Extract the [x, y] coordinate from the center of the cell holding the provided text.  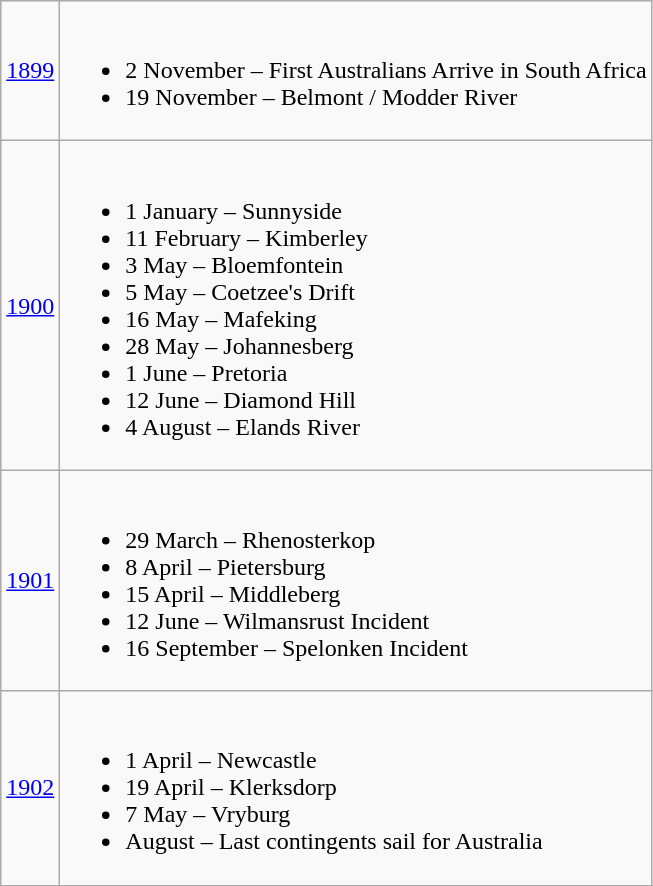
2 November – First Australians Arrive in South Africa19 November – Belmont / Modder River [356, 71]
29 March – Rhenosterkop8 April – Pietersburg15 April – Middleberg12 June – Wilmansrust Incident16 September – Spelonken Incident [356, 580]
1902 [30, 788]
1900 [30, 306]
1901 [30, 580]
1899 [30, 71]
1 April – Newcastle19 April – Klerksdorp7 May – VryburgAugust – Last contingents sail for Australia [356, 788]
